Capture the cell that displays the provided text and extract its (X, Y) central coordinate. 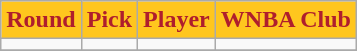
Round (41, 20)
Player (177, 20)
WNBA Club (286, 20)
Pick (109, 20)
